Search for the cell housing the specified text and yield its (x, y) center coordinate. 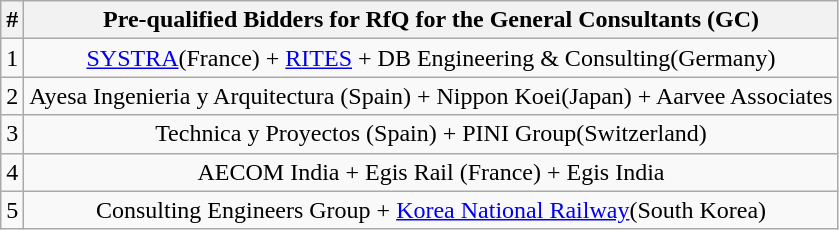
4 (12, 172)
SYSTRA(France) + RITES + DB Engineering & Consulting(Germany) (431, 58)
AECOM India + Egis Rail (France) + Egis India (431, 172)
Consulting Engineers Group + Korea National Railway(South Korea) (431, 210)
5 (12, 210)
3 (12, 134)
1 (12, 58)
Technica y Proyectos (Spain) + PINI Group(Switzerland) (431, 134)
Pre-qualified Bidders for RfQ for the General Consultants (GC) (431, 20)
Ayesa Ingenieria y Arquitectura (Spain) + Nippon Koei(Japan) + Aarvee Associates (431, 96)
2 (12, 96)
# (12, 20)
